Find where the given text appears and provide that cell's center as [x, y] coordinate. 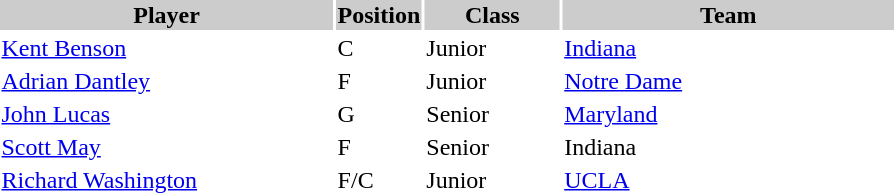
Class [492, 15]
Player [166, 15]
John Lucas [166, 114]
Kent Benson [166, 48]
Position [379, 15]
G [379, 114]
C [379, 48]
Scott May [166, 147]
Adrian Dantley [166, 81]
Maryland [728, 114]
Team [728, 15]
Notre Dame [728, 81]
